Search for the cell housing the specified text and yield its [x, y] center coordinate. 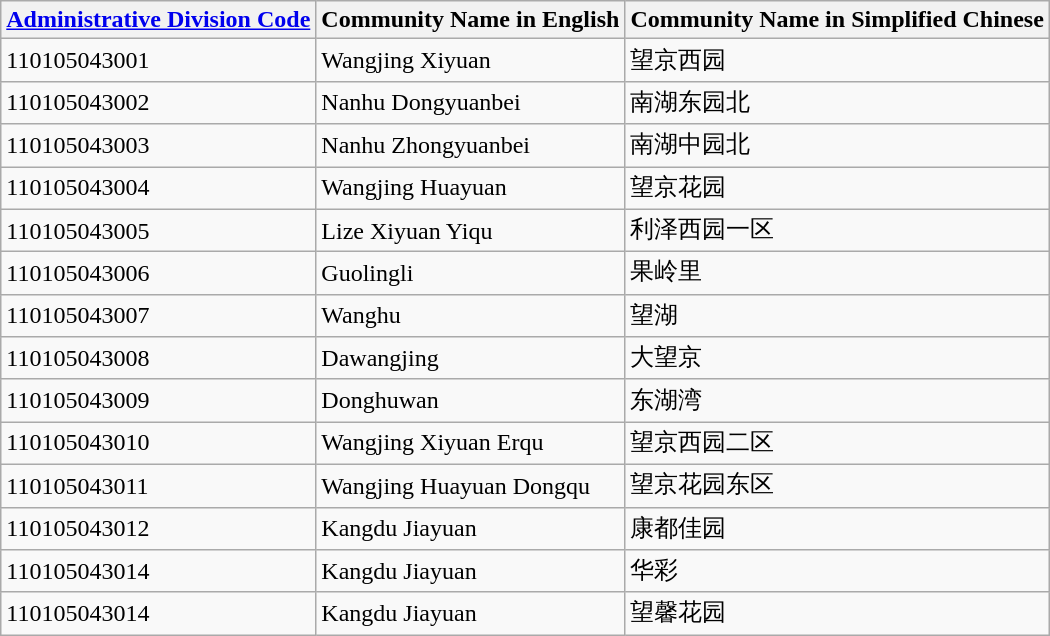
东湖湾 [837, 400]
Lize Xiyuan Yiqu [470, 230]
110105043001 [158, 60]
望馨花园 [837, 614]
110105043007 [158, 316]
Administrative Division Code [158, 20]
Wangjing Xiyuan Erqu [470, 444]
Wanghu [470, 316]
110105043006 [158, 274]
110105043004 [158, 188]
南湖中园北 [837, 146]
Nanhu Zhongyuanbei [470, 146]
大望京 [837, 358]
康都佳园 [837, 528]
Community Name in English [470, 20]
110105043008 [158, 358]
Donghuwan [470, 400]
Nanhu Dongyuanbei [470, 102]
望湖 [837, 316]
Wangjing Huayuan Dongqu [470, 486]
南湖东园北 [837, 102]
Community Name in Simplified Chinese [837, 20]
Wangjing Xiyuan [470, 60]
110105043003 [158, 146]
110105043009 [158, 400]
利泽西园一区 [837, 230]
Wangjing Huayuan [470, 188]
110105043002 [158, 102]
110105043012 [158, 528]
华彩 [837, 572]
望京西园 [837, 60]
Dawangjing [470, 358]
110105043010 [158, 444]
果岭里 [837, 274]
110105043011 [158, 486]
Guolingli [470, 274]
望京花园东区 [837, 486]
望京花园 [837, 188]
110105043005 [158, 230]
望京西园二区 [837, 444]
